Capture the cell that displays the provided text and extract its (x, y) central coordinate. 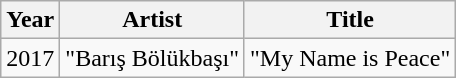
Year (30, 20)
Title (350, 20)
"Barış Bölükbaşı" (152, 58)
2017 (30, 58)
Artist (152, 20)
"My Name is Peace" (350, 58)
